Pinpoint the cell where the given text exists, returning its (x, y) midpoint coordinate. 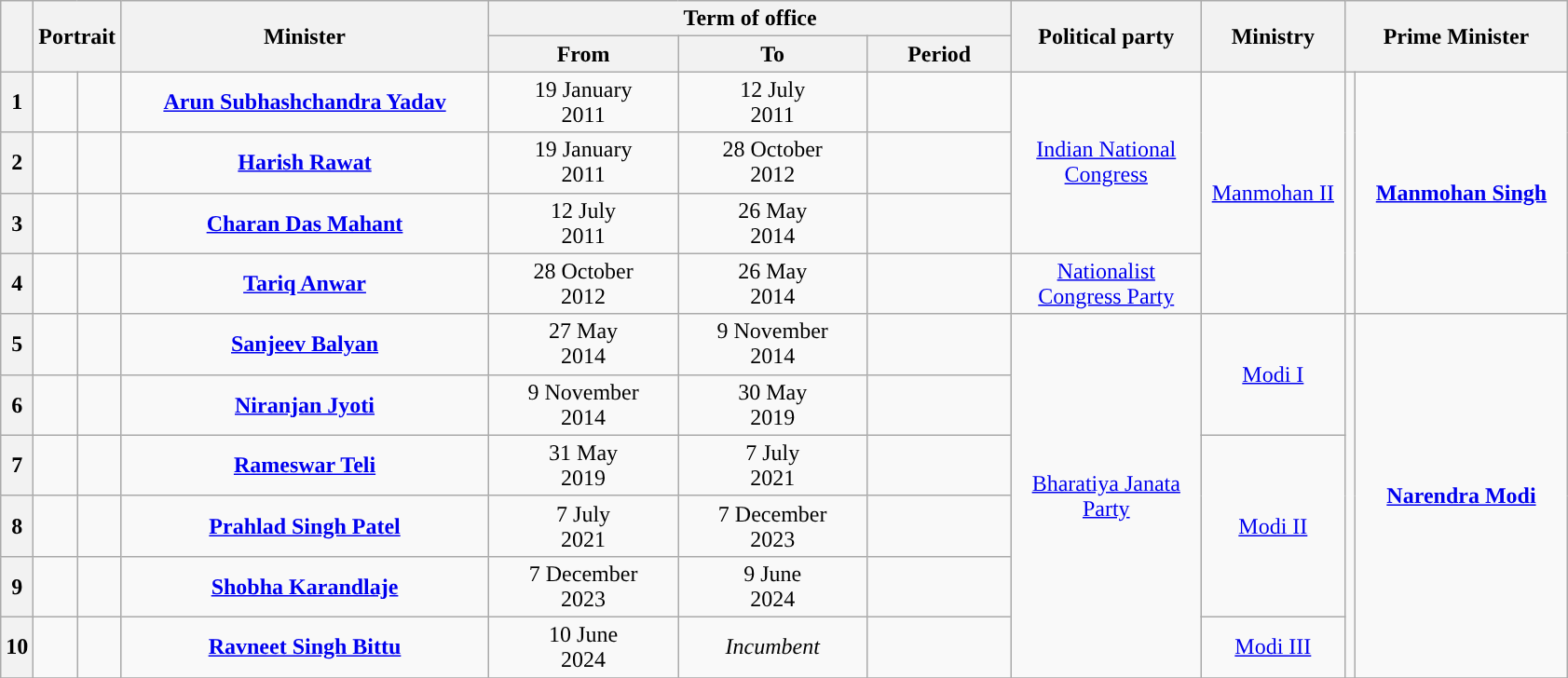
Indian National Congress (1107, 162)
Manmohan II (1273, 193)
Niranjan Jyoti (304, 404)
10 (17, 646)
Portrait (77, 36)
9 June2024 (773, 587)
2 (17, 162)
Sanjeev Balyan (304, 345)
Arun Subhashchandra Yadav (304, 102)
9 (17, 587)
Narendra Modi (1461, 495)
27 May2014 (583, 345)
31 May2019 (583, 466)
Shobha Karandlaje (304, 587)
Nationalist Congress Party (1107, 283)
Rameswar Teli (304, 466)
Minister (304, 36)
Prime Minister (1456, 36)
1 (17, 102)
Prahlad Singh Patel (304, 525)
Ministry (1273, 36)
5 (17, 345)
Incumbent (773, 646)
6 (17, 404)
From (583, 54)
10 June2024 (583, 646)
Charan Das Mahant (304, 224)
Harish Rawat (304, 162)
Modi III (1273, 646)
4 (17, 283)
Bharatiya Janata Party (1107, 495)
Period (939, 54)
Tariq Anwar (304, 283)
3 (17, 224)
8 (17, 525)
7 (17, 466)
Political party (1107, 36)
Modi I (1273, 374)
To (773, 54)
30 May2019 (773, 404)
Ravneet Singh Bittu (304, 646)
Modi II (1273, 525)
Term of office (751, 19)
Manmohan Singh (1461, 193)
